Detect which cell encompasses the target text, then output its (X, Y) center coordinate. 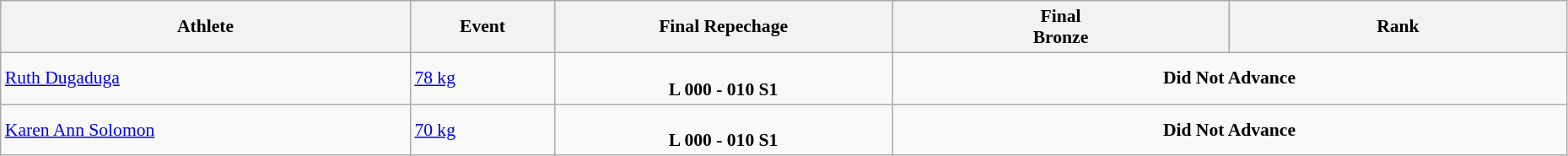
Ruth Dugaduga (206, 78)
Event (482, 27)
70 kg (482, 130)
Final Bronze (1061, 27)
78 kg (482, 78)
Karen Ann Solomon (206, 130)
Athlete (206, 27)
Final Repechage (724, 27)
Rank (1398, 27)
